Output the (x, y) coordinate of the center of the cell containing the given text.  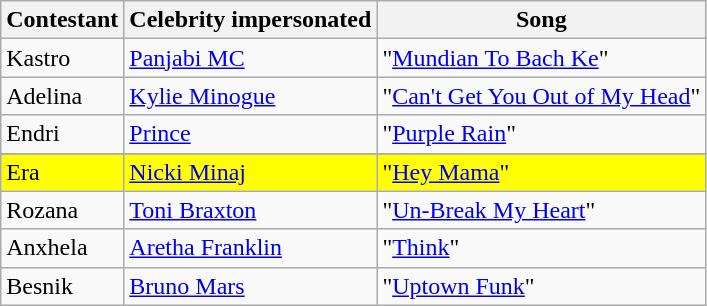
Prince (250, 134)
"Mundian To Bach Ke" (542, 58)
"Can't Get You Out of My Head" (542, 96)
Rozana (62, 210)
Kylie Minogue (250, 96)
"Uptown Funk" (542, 286)
Bruno Mars (250, 286)
Celebrity impersonated (250, 20)
Adelina (62, 96)
Toni Braxton (250, 210)
"Hey Mama" (542, 172)
Kastro (62, 58)
"Think" (542, 248)
Nicki Minaj (250, 172)
Aretha Franklin (250, 248)
Era (62, 172)
Panjabi MC (250, 58)
Anxhela (62, 248)
"Un-Break My Heart" (542, 210)
"Purple Rain" (542, 134)
Contestant (62, 20)
Song (542, 20)
Besnik (62, 286)
Endri (62, 134)
